From the cell containing the given text, extract its center point as [X, Y] coordinate. 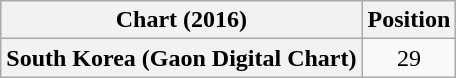
29 [409, 58]
Chart (2016) [182, 20]
Position [409, 20]
South Korea (Gaon Digital Chart) [182, 58]
